Locate the cell with the specified text and output its [X, Y] center coordinate. 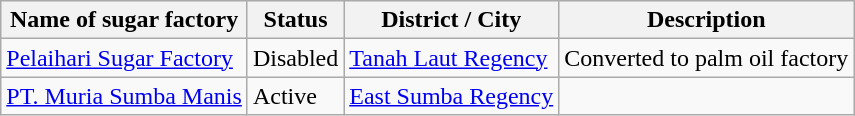
Converted to palm oil factory [706, 58]
Tanah Laut Regency [452, 58]
Status [295, 20]
District / City [452, 20]
Disabled [295, 58]
East Sumba Regency [452, 96]
Pelaihari Sugar Factory [124, 58]
Description [706, 20]
PT. Muria Sumba Manis [124, 96]
Active [295, 96]
Name of sugar factory [124, 20]
